Provide the (x, y) coordinate of the cell's center where the given text is located.  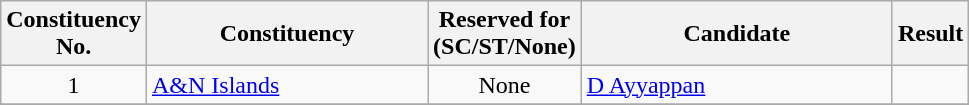
D Ayyappan (736, 85)
Reserved for(SC/ST/None) (505, 34)
Candidate (736, 34)
None (505, 85)
Constituency (286, 34)
1 (74, 85)
A&N Islands (286, 85)
ConstituencyNo. (74, 34)
Result (930, 34)
